Provide the (x, y) coordinate of the cell's center where the given text is located.  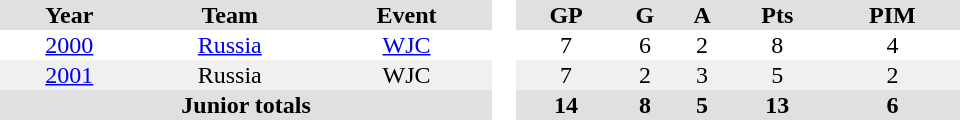
14 (566, 105)
PIM (892, 15)
Junior totals (246, 105)
13 (778, 105)
GP (566, 15)
G (644, 15)
Event (406, 15)
4 (892, 45)
A (702, 15)
Year (70, 15)
2001 (70, 75)
2000 (70, 45)
Pts (778, 15)
Team (230, 15)
3 (702, 75)
